Return (x, y) of the center of cell containing provided text 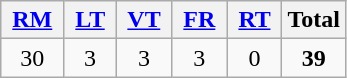
RM (32, 20)
LT (90, 20)
FR (200, 20)
0 (254, 58)
39 (314, 58)
Total (314, 20)
VT (144, 20)
30 (32, 58)
RT (254, 20)
